From the cell containing the given text, extract its center point as [x, y] coordinate. 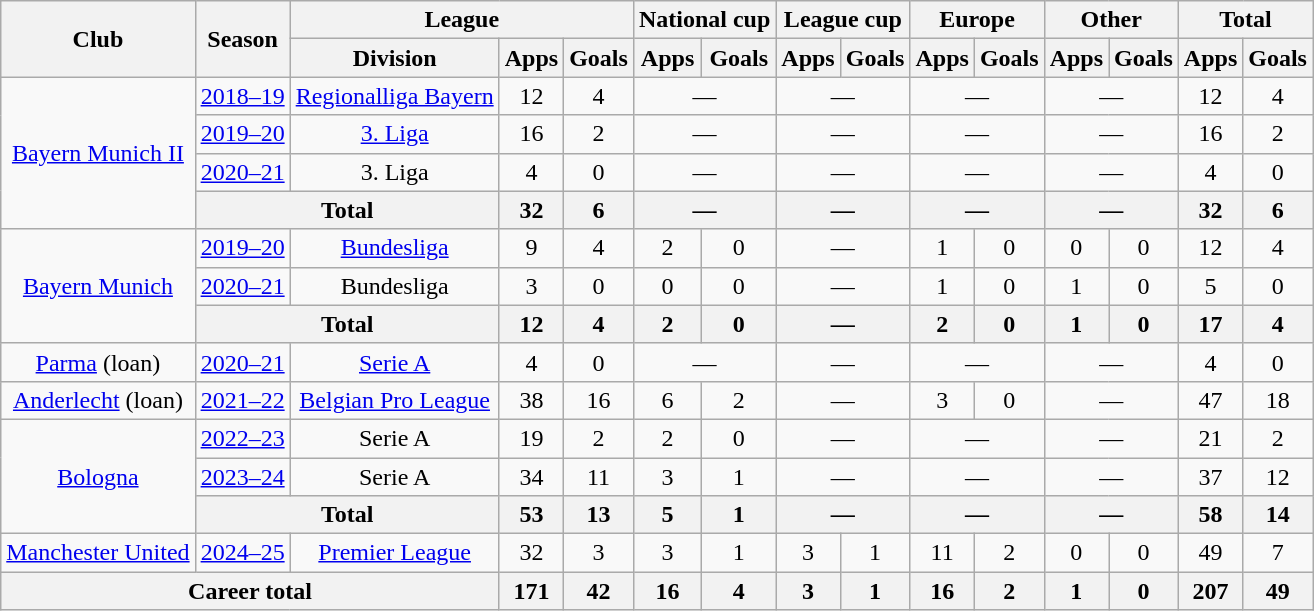
Anderlecht (loan) [98, 400]
7 [1278, 553]
21 [1210, 438]
17 [1210, 324]
Premier League [394, 553]
13 [599, 515]
38 [531, 400]
Bayern Munich II [98, 153]
9 [531, 248]
207 [1210, 591]
2022–23 [242, 438]
2023–24 [242, 477]
Season [242, 39]
Manchester United [98, 553]
Parma (loan) [98, 362]
14 [1278, 515]
Division [394, 58]
2024–25 [242, 553]
National cup [704, 20]
171 [531, 591]
Bayern Munich [98, 286]
Bologna [98, 476]
47 [1210, 400]
37 [1210, 477]
Club [98, 39]
2021–22 [242, 400]
Regionalliga Bayern [394, 96]
53 [531, 515]
Europe [977, 20]
19 [531, 438]
Other [1111, 20]
58 [1210, 515]
2018–19 [242, 96]
42 [599, 591]
Career total [250, 591]
Belgian Pro League [394, 400]
18 [1278, 400]
League cup [843, 20]
League [462, 20]
34 [531, 477]
